Pinpoint the cell where the given text exists, returning its (X, Y) midpoint coordinate. 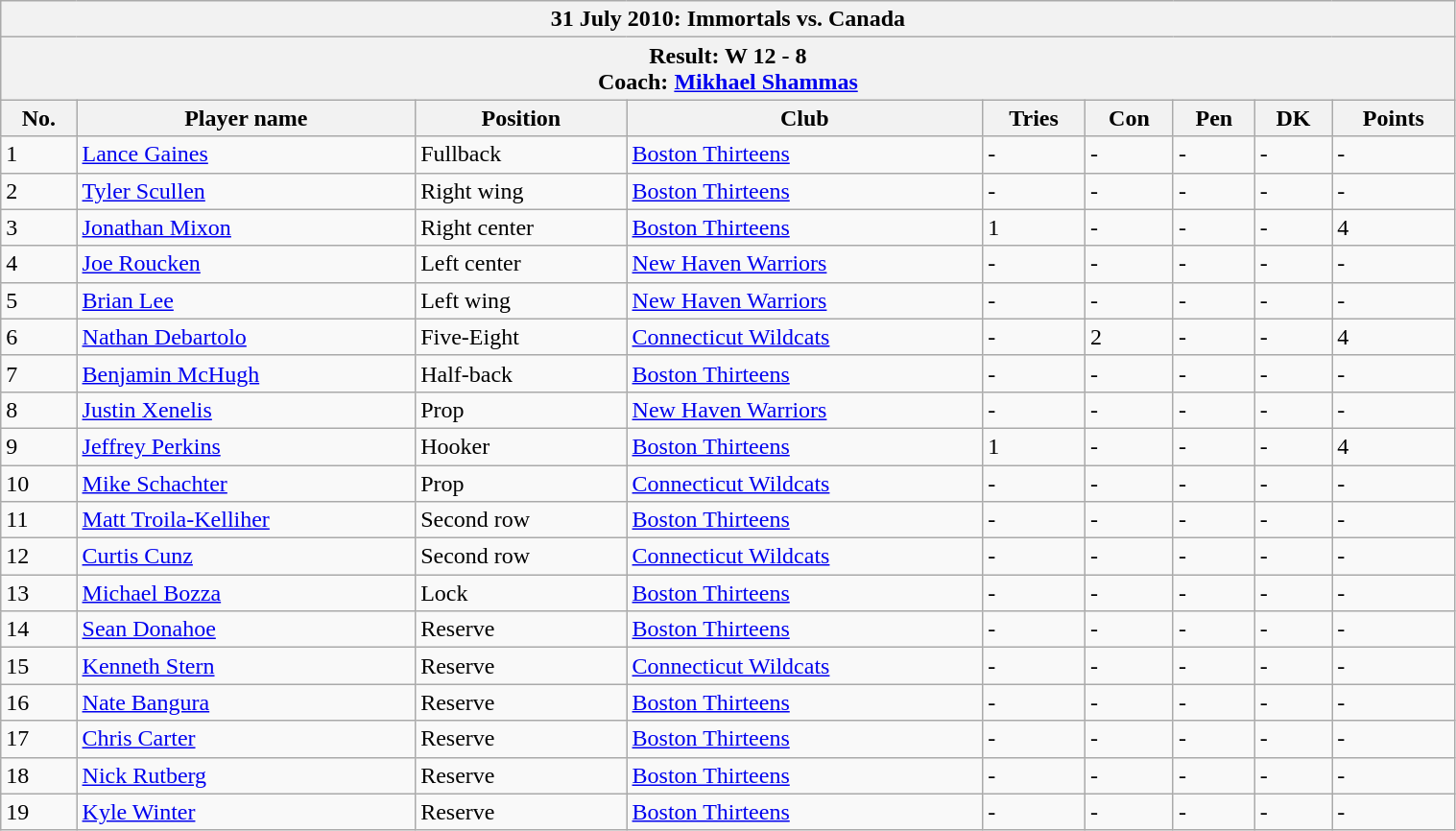
31 July 2010: Immortals vs. Canada (728, 19)
Club (804, 118)
Curtis Cunz (246, 557)
Hooker (521, 446)
3 (38, 227)
9 (38, 446)
Sean Donahoe (246, 629)
Joe Roucken (246, 264)
Half-back (521, 373)
Left wing (521, 300)
Kyle Winter (246, 812)
Benjamin McHugh (246, 373)
Position (521, 118)
12 (38, 557)
Matt Troila-Kelliher (246, 520)
Tyler Scullen (246, 191)
Lock (521, 593)
Tries (1035, 118)
Five-Eight (521, 337)
13 (38, 593)
19 (38, 812)
Lance Gaines (246, 154)
15 (38, 666)
Chris Carter (246, 739)
Left center (521, 264)
11 (38, 520)
Michael Bozza (246, 593)
Jonathan Mixon (246, 227)
Points (1394, 118)
Result: W 12 - 8Coach: Mikhael Shammas (728, 69)
No. (38, 118)
5 (38, 300)
Pen (1213, 118)
17 (38, 739)
DK (1293, 118)
14 (38, 629)
10 (38, 483)
Nate Bangura (246, 702)
Kenneth Stern (246, 666)
Jeffrey Perkins (246, 446)
7 (38, 373)
Brian Lee (246, 300)
Nathan Debartolo (246, 337)
Mike Schachter (246, 483)
18 (38, 775)
6 (38, 337)
Right center (521, 227)
16 (38, 702)
Con (1130, 118)
Player name (246, 118)
Nick Rutberg (246, 775)
Right wing (521, 191)
8 (38, 410)
Justin Xenelis (246, 410)
Fullback (521, 154)
